Detect which cell encompasses the target text, then output its (x, y) center coordinate. 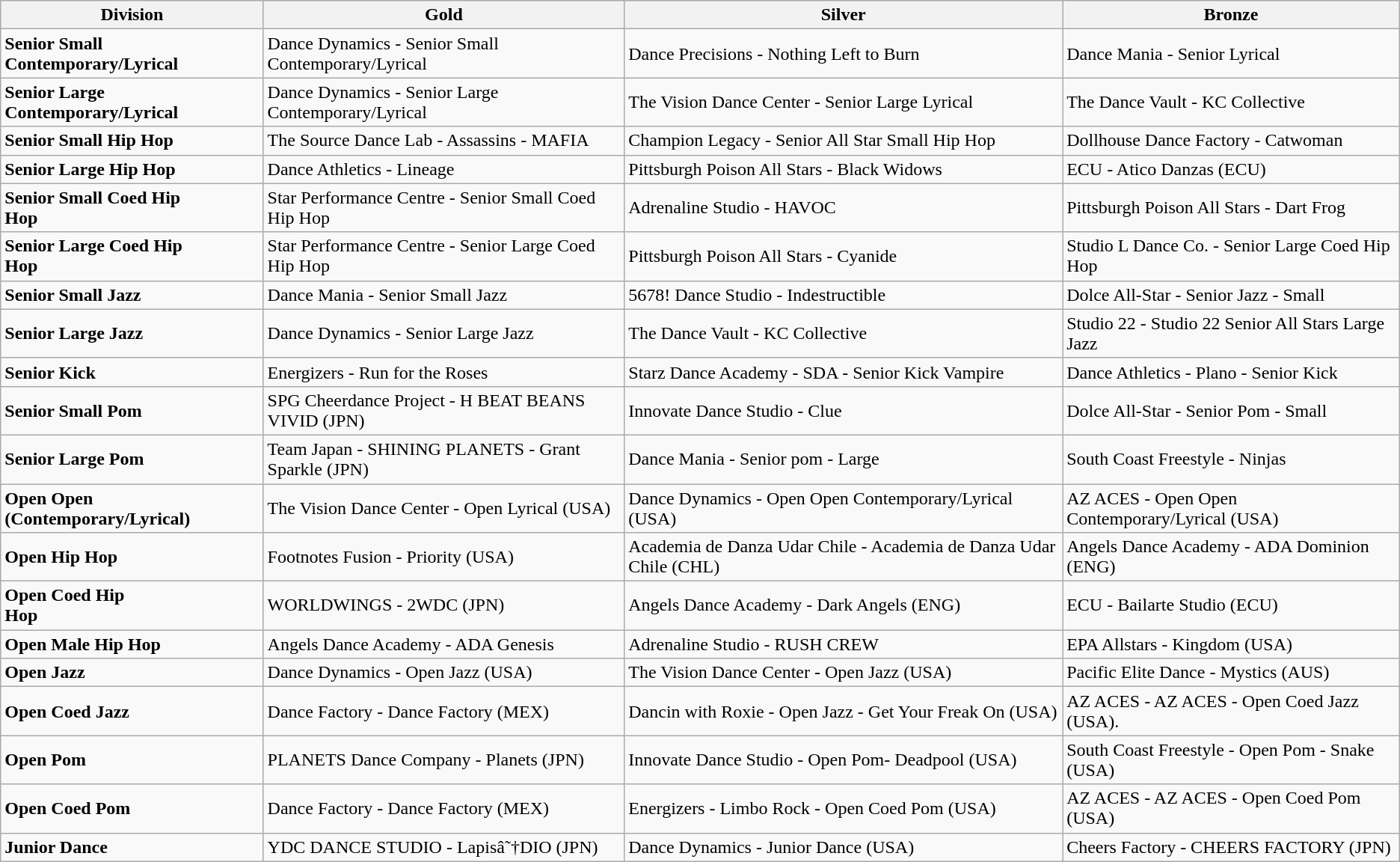
AZ ACES - AZ ACES - Open Coed Pom (USA) (1231, 808)
Pittsburgh Poison All Stars - Cyanide (844, 256)
AZ ACES - Open Open Contemporary/Lyrical (USA) (1231, 507)
Innovate Dance Studio - Open Pom- Deadpool (USA) (844, 760)
Energizers - Limbo Rock - Open Coed Pom (USA) (844, 808)
Dolce All-Star - Senior Pom - Small (1231, 410)
Energizers - Run for the Roses (444, 372)
The Source Dance Lab - Assassins - MAFIA (444, 141)
Cheers Factory - CHEERS FACTORY (JPN) (1231, 847)
5678! Dance Studio - Indestructible (844, 295)
Senior Small Hip Hop (132, 141)
Senior Small Jazz (132, 295)
Open Coed Jazz (132, 711)
Dance Dynamics - Senior Large Contemporary/Lyrical (444, 102)
Junior Dance (132, 847)
SPG Cheerdance Project - H BEAT BEANS VIVID (JPN) (444, 410)
Senior Large Pom (132, 459)
Senior Small Pom (132, 410)
Dance Precisions - Nothing Left to Burn (844, 54)
Team Japan - SHINING PLANETS - Grant Sparkle (JPN) (444, 459)
AZ ACES - AZ ACES - Open Coed Jazz (USA). (1231, 711)
Senior Large Hip Hop (132, 169)
Open Coed Pom (132, 808)
The Vision Dance Center - Open Lyrical (USA) (444, 507)
Division (132, 15)
Dance Dynamics - Open Jazz (USA) (444, 673)
Studio 22 - Studio 22 Senior All Stars Large Jazz (1231, 334)
Dancin with Roxie - Open Jazz - Get Your Freak On (USA) (844, 711)
Pacific Elite Dance - Mystics (AUS) (1231, 673)
Adrenaline Studio - HAVOC (844, 208)
Dance Mania - Senior Lyrical (1231, 54)
Senior Small Coed HipHop (132, 208)
Open Male Hip Hop (132, 644)
South Coast Freestyle - Open Pom - Snake (USA) (1231, 760)
PLANETS Dance Company - Planets (JPN) (444, 760)
Angels Dance Academy - ADA Dominion (ENG) (1231, 557)
Pittsburgh Poison All Stars - Black Widows (844, 169)
Dollhouse Dance Factory - Catwoman (1231, 141)
The Vision Dance Center - Senior Large Lyrical (844, 102)
Open Hip Hop (132, 557)
Adrenaline Studio - RUSH CREW (844, 644)
Open Open (Contemporary/Lyrical) (132, 507)
Dance Mania - Senior pom - Large (844, 459)
Dance Dynamics - Senior Small Contemporary/Lyrical (444, 54)
Angels Dance Academy - ADA Genesis (444, 644)
EPA Allstars - Kingdom (USA) (1231, 644)
Star Performance Centre - Senior Small Coed Hip Hop (444, 208)
South Coast Freestyle - Ninjas (1231, 459)
Studio L Dance Co. - Senior Large Coed Hip Hop (1231, 256)
Senior Kick (132, 372)
Senior Large Coed HipHop (132, 256)
Dance Dynamics - Open Open Contemporary/Lyrical (USA) (844, 507)
Open Jazz (132, 673)
Dance Athletics - Plano - Senior Kick (1231, 372)
Starz Dance Academy - SDA - Senior Kick Vampire (844, 372)
WORLDWINGS - 2WDC (JPN) (444, 606)
Bronze (1231, 15)
Champion Legacy - Senior All Star Small Hip Hop (844, 141)
YDC DANCE STUDIO - Lapisâ˜†DIO (JPN) (444, 847)
ECU - Atico Danzas (ECU) (1231, 169)
Open Coed HipHop (132, 606)
Angels Dance Academy - Dark Angels (ENG) (844, 606)
Senior SmallContemporary/Lyrical (132, 54)
ECU - Bailarte Studio (ECU) (1231, 606)
Dance Dynamics - Senior Large Jazz (444, 334)
Pittsburgh Poison All Stars - Dart Frog (1231, 208)
Dance Athletics - Lineage (444, 169)
Academia de Danza Udar Chile - Academia de Danza Udar Chile (CHL) (844, 557)
Senior Large Jazz (132, 334)
Dolce All-Star - Senior Jazz - Small (1231, 295)
Gold (444, 15)
Footnotes Fusion - Priority (USA) (444, 557)
The Vision Dance Center - Open Jazz (USA) (844, 673)
Dance Dynamics - Junior Dance (USA) (844, 847)
Star Performance Centre - Senior Large Coed Hip Hop (444, 256)
Open Pom (132, 760)
Dance Mania - Senior Small Jazz (444, 295)
Silver (844, 15)
Innovate Dance Studio - Clue (844, 410)
Senior LargeContemporary/Lyrical (132, 102)
